Extract the [X, Y] coordinate from the center of the cell holding the provided text.  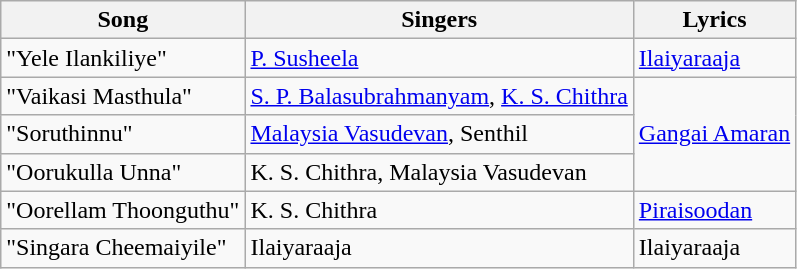
Piraisoodan [714, 210]
S. P. Balasubrahmanyam, K. S. Chithra [439, 96]
Gangai Amaran [714, 134]
K. S. Chithra [439, 210]
"Soruthinnu" [123, 134]
P. Susheela [439, 58]
Lyrics [714, 20]
"Singara Cheemaiyile" [123, 248]
Singers [439, 20]
"Oorellam Thoonguthu" [123, 210]
"Oorukulla Unna" [123, 172]
K. S. Chithra, Malaysia Vasudevan [439, 172]
Song [123, 20]
"Vaikasi Masthula" [123, 96]
Malaysia Vasudevan, Senthil [439, 134]
"Yele Ilankiliye" [123, 58]
